Scan for the cell matching the given text and deliver its (X, Y) coordinate at center. 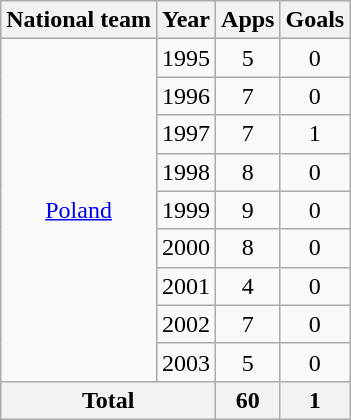
60 (248, 400)
1995 (186, 58)
9 (248, 210)
4 (248, 286)
National team (79, 20)
1998 (186, 172)
Total (108, 400)
Goals (315, 20)
2003 (186, 362)
2002 (186, 324)
Apps (248, 20)
1997 (186, 134)
Year (186, 20)
1999 (186, 210)
2000 (186, 248)
Poland (79, 210)
1996 (186, 96)
2001 (186, 286)
